Output the [x, y] coordinate of the center of the cell containing the given text.  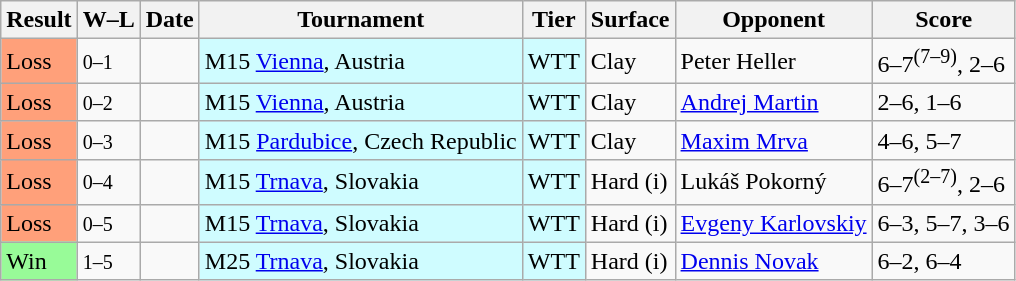
Score [944, 20]
1–5 [108, 261]
0–1 [108, 62]
Tournament [360, 20]
6–7(2–7), 2–6 [944, 182]
Andrej Martin [774, 102]
Date [170, 20]
0–3 [108, 140]
Result [39, 20]
6–3, 5–7, 3–6 [944, 223]
4–6, 5–7 [944, 140]
Surface [630, 20]
0–2 [108, 102]
6–2, 6–4 [944, 261]
Evgeny Karlovskiy [774, 223]
M25 Trnava, Slovakia [360, 261]
2–6, 1–6 [944, 102]
Lukáš Pokorný [774, 182]
Win [39, 261]
0–4 [108, 182]
0–5 [108, 223]
Tier [554, 20]
Opponent [774, 20]
Peter Heller [774, 62]
Maxim Mrva [774, 140]
W–L [108, 20]
Dennis Novak [774, 261]
6–7(7–9), 2–6 [944, 62]
M15 Pardubice, Czech Republic [360, 140]
